Return [x, y] of the center of cell containing provided text 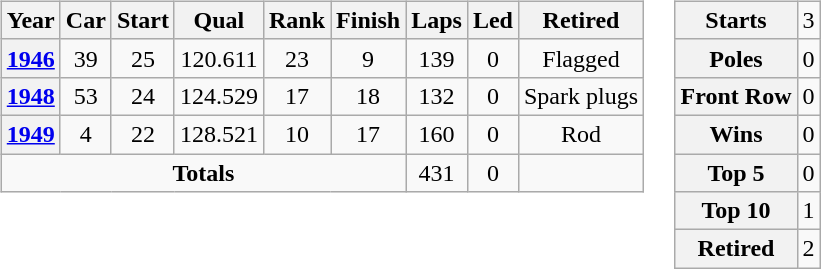
Top 10 [736, 211]
160 [437, 134]
Laps [437, 20]
Rank [296, 20]
Rod [580, 134]
2 [808, 249]
128.521 [218, 134]
Start [142, 20]
10 [296, 134]
25 [142, 58]
139 [437, 58]
1948 [30, 96]
22 [142, 134]
1946 [30, 58]
39 [86, 58]
Finish [368, 20]
24 [142, 96]
Flagged [580, 58]
1949 [30, 134]
Spark plugs [580, 96]
9 [368, 58]
3 [808, 20]
Poles [736, 58]
1 [808, 211]
Qual [218, 20]
Year [30, 20]
Wins [736, 134]
Totals [203, 173]
Starts [736, 20]
53 [86, 96]
18 [368, 96]
431 [437, 173]
120.611 [218, 58]
132 [437, 96]
23 [296, 58]
Front Row [736, 96]
124.529 [218, 96]
Led [492, 20]
4 [86, 134]
Car [86, 20]
Top 5 [736, 173]
